Detect which cell encompasses the target text, then output its (X, Y) center coordinate. 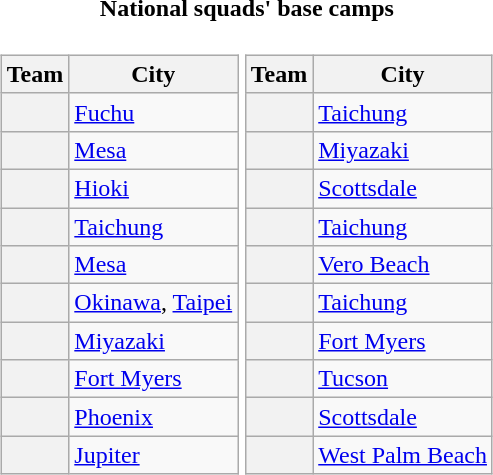
Tucson (403, 379)
Okinawa, Taipei (154, 303)
West Palm Beach (403, 455)
Hioki (154, 188)
Jupiter (154, 455)
Vero Beach (403, 265)
Phoenix (154, 417)
Fuchu (154, 112)
